Output the (X, Y) coordinate of the center of the cell containing the given text.  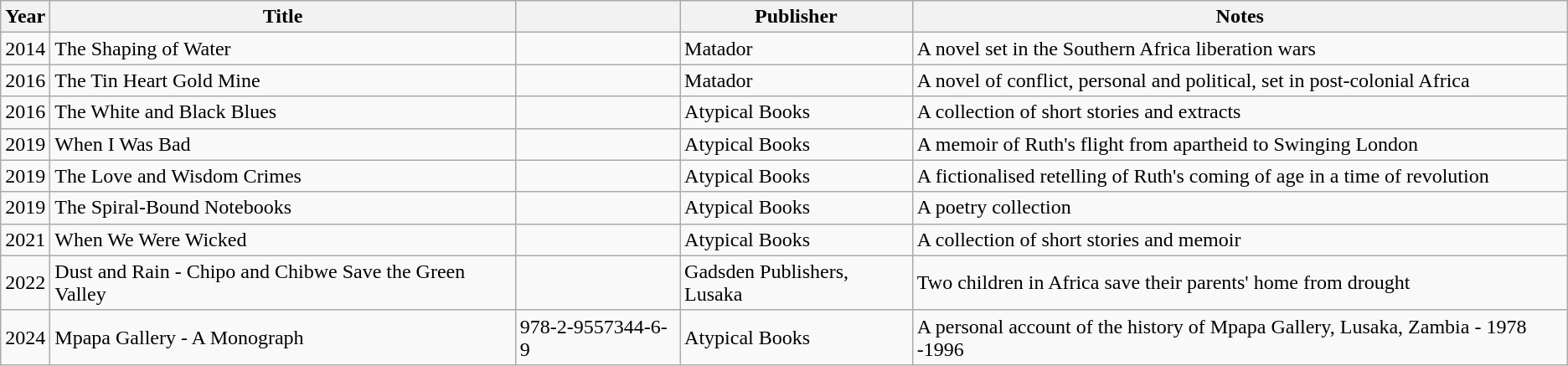
2014 (25, 49)
The Shaping of Water (283, 49)
Title (283, 17)
The Love and Wisdom Crimes (283, 176)
Gadsden Publishers, Lusaka (797, 283)
Publisher (797, 17)
A collection of short stories and memoir (1240, 240)
Year (25, 17)
The Tin Heart Gold Mine (283, 80)
2022 (25, 283)
The Spiral-Bound Notebooks (283, 208)
A memoir of Ruth's flight from apartheid to Swinging London (1240, 144)
2024 (25, 337)
Dust and Rain - Chipo and Chibwe Save the Green Valley (283, 283)
The White and Black Blues (283, 112)
When We Were Wicked (283, 240)
When I Was Bad (283, 144)
A collection of short stories and extracts (1240, 112)
A fictionalised retelling of Ruth's coming of age in a time of revolution (1240, 176)
2021 (25, 240)
Mpapa Gallery - A Monograph (283, 337)
Two children in Africa save their parents' home from drought (1240, 283)
A personal account of the history of Mpapa Gallery, Lusaka, Zambia - 1978 -1996 (1240, 337)
A novel of conflict, personal and political, set in post-colonial Africa (1240, 80)
A novel set in the Southern Africa liberation wars (1240, 49)
Notes (1240, 17)
978-2-9557344-6-9 (597, 337)
A poetry collection (1240, 208)
